Provide the [X, Y] coordinate of the cell's center where the given text is located.  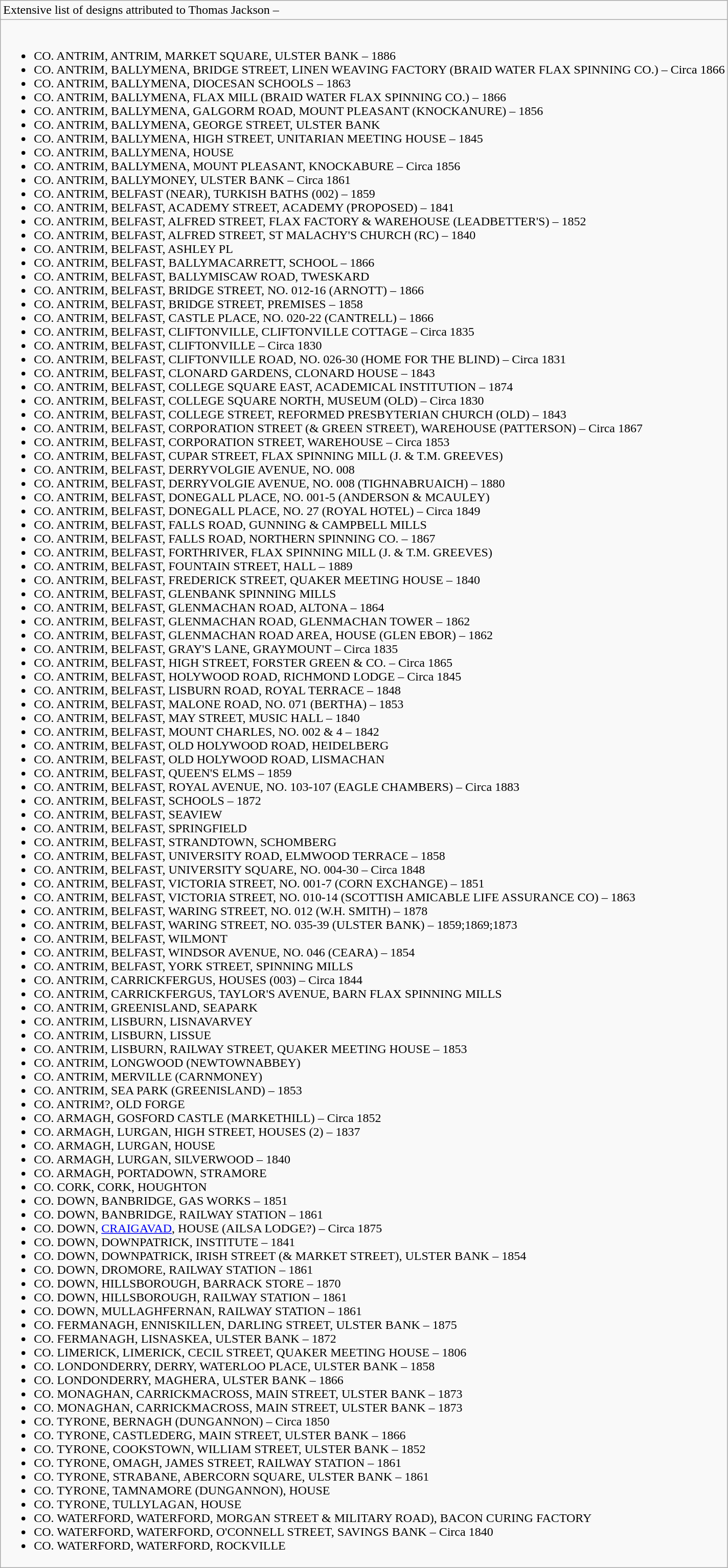
Extensive list of designs attributed to Thomas Jackson – [364, 10]
